Capture the cell that displays the provided text and extract its (X, Y) central coordinate. 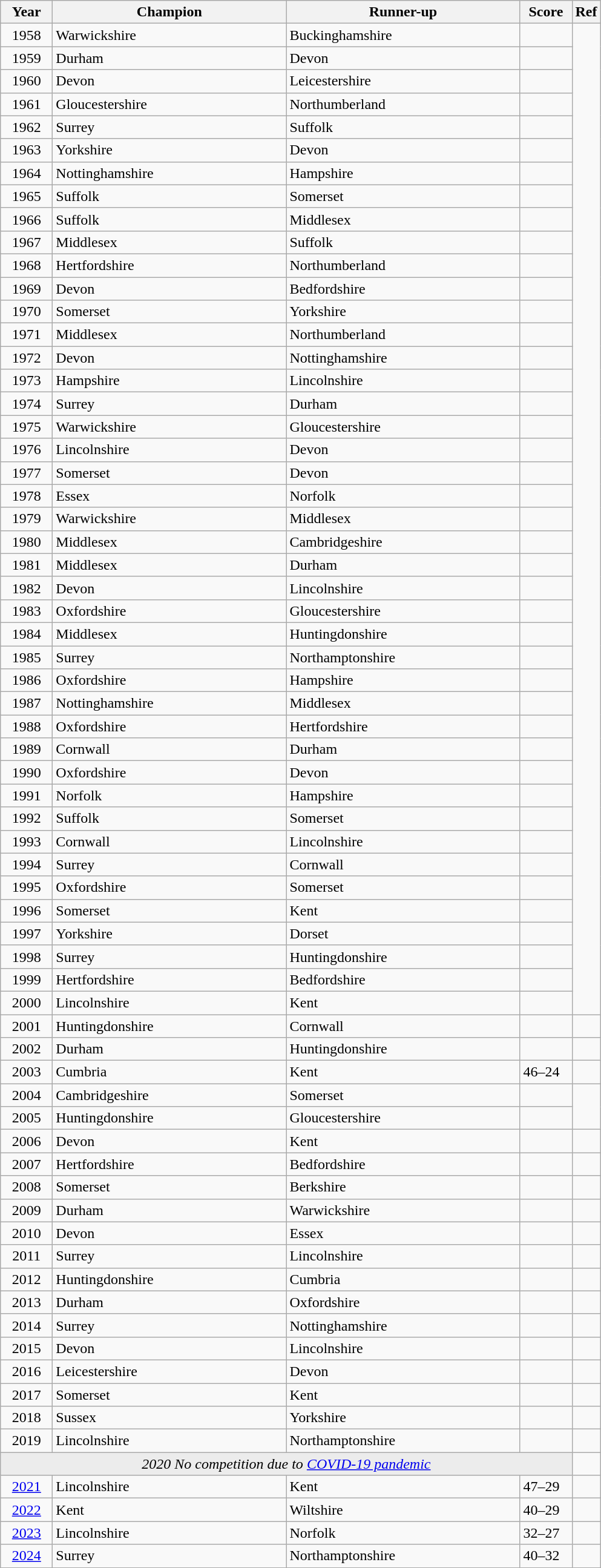
1965 (27, 196)
2014 (27, 1325)
2016 (27, 1371)
2021 (27, 1487)
1972 (27, 358)
2024 (27, 1556)
2011 (27, 1256)
2000 (27, 1003)
1988 (27, 726)
Ref (586, 12)
2001 (27, 1026)
2007 (27, 1164)
1960 (27, 81)
1964 (27, 173)
1983 (27, 611)
1985 (27, 657)
2022 (27, 1510)
47–29 (546, 1487)
Runner-up (403, 12)
2004 (27, 1095)
2019 (27, 1441)
1999 (27, 980)
Score (546, 12)
1991 (27, 796)
2017 (27, 1394)
Wiltshire (403, 1510)
1981 (27, 565)
1975 (27, 427)
Buckinghamshire (403, 35)
2008 (27, 1187)
1967 (27, 242)
1959 (27, 58)
2006 (27, 1141)
1986 (27, 680)
2018 (27, 1418)
1971 (27, 335)
1963 (27, 150)
1994 (27, 865)
2020 No competition due to COVID-19 pandemic (286, 1464)
2005 (27, 1118)
1980 (27, 542)
1969 (27, 289)
2009 (27, 1210)
2013 (27, 1302)
2023 (27, 1533)
40–29 (546, 1510)
32–27 (546, 1533)
40–32 (546, 1556)
1974 (27, 404)
Sussex (169, 1418)
1966 (27, 219)
1961 (27, 104)
1987 (27, 703)
1993 (27, 842)
1997 (27, 934)
Berkshire (403, 1187)
46–24 (546, 1072)
1970 (27, 312)
Year (27, 12)
1968 (27, 265)
1962 (27, 127)
2010 (27, 1233)
Champion (169, 12)
1989 (27, 749)
1977 (27, 473)
1996 (27, 911)
1984 (27, 634)
2012 (27, 1279)
1990 (27, 772)
2002 (27, 1049)
1978 (27, 496)
2015 (27, 1348)
1979 (27, 519)
1973 (27, 381)
2003 (27, 1072)
1982 (27, 588)
1995 (27, 888)
1992 (27, 819)
1976 (27, 450)
1958 (27, 35)
Dorset (403, 934)
1998 (27, 957)
